For the text-containing cell, return its midpoint in (X, Y) coordinate format. 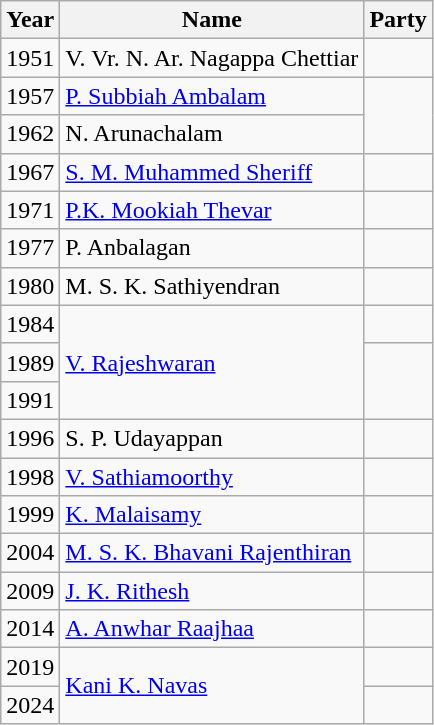
S. P. Udayappan (212, 438)
1980 (30, 286)
V. Rajeshwaran (212, 362)
Name (212, 20)
V. Vr. N. Ar. Nagappa Chettiar (212, 58)
M. S. K. Bhavani Rajenthiran (212, 553)
M. S. K. Sathiyendran (212, 286)
1984 (30, 324)
1991 (30, 400)
P.K. Mookiah Thevar (212, 210)
Year (30, 20)
1967 (30, 172)
1989 (30, 362)
1957 (30, 96)
J. K. Rithesh (212, 591)
Kani K. Navas (212, 686)
K. Malaisamy (212, 515)
2019 (30, 667)
1998 (30, 477)
2024 (30, 705)
S. M. Muhammed Sheriff (212, 172)
Party (398, 20)
1977 (30, 248)
V. Sathiamoorthy (212, 477)
1999 (30, 515)
1971 (30, 210)
2009 (30, 591)
P. Subbiah Ambalam (212, 96)
2004 (30, 553)
1996 (30, 438)
1962 (30, 134)
2014 (30, 629)
1951 (30, 58)
P. Anbalagan (212, 248)
A. Anwhar Raajhaa (212, 629)
N. Arunachalam (212, 134)
